Return (x, y) of the center of cell containing provided text 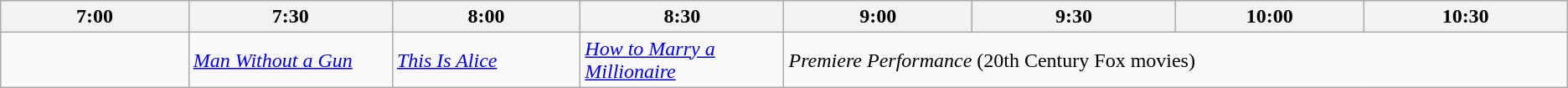
Premiere Performance (20th Century Fox movies) (1176, 60)
10:00 (1270, 17)
Man Without a Gun (290, 60)
9:30 (1074, 17)
9:00 (878, 17)
How to Marry a Millionaire (682, 60)
This Is Alice (486, 60)
10:30 (1466, 17)
8:30 (682, 17)
7:00 (95, 17)
7:30 (290, 17)
8:00 (486, 17)
